Capture the cell that displays the provided text and extract its (x, y) central coordinate. 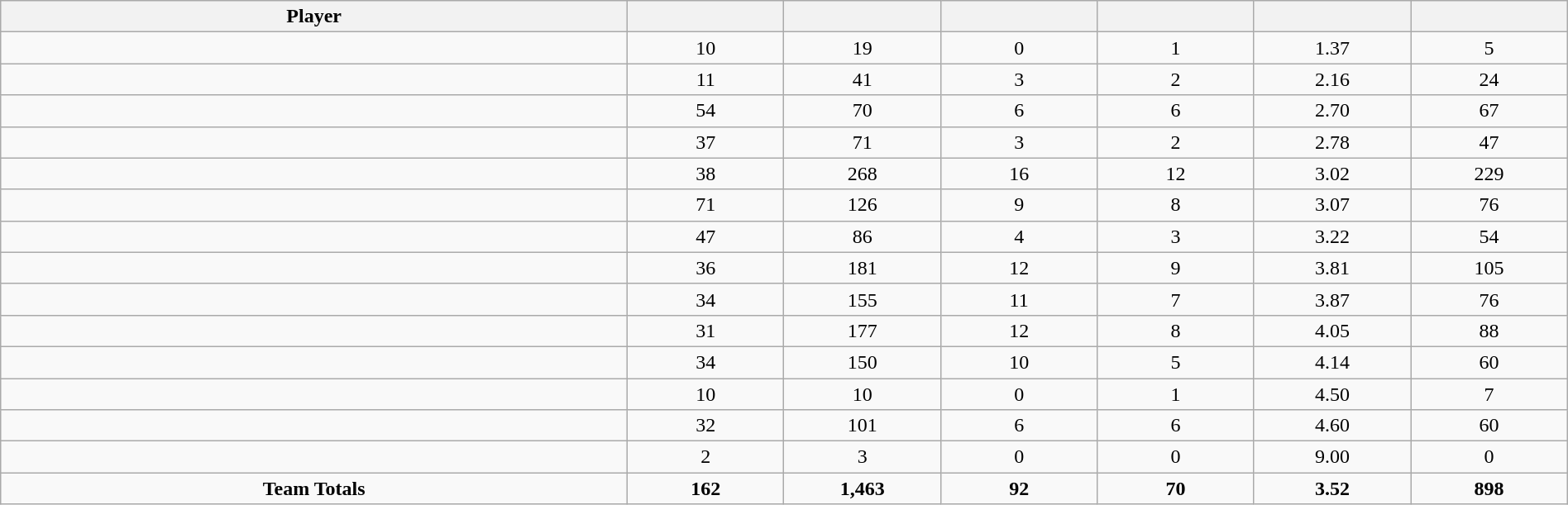
1,463 (862, 488)
101 (862, 426)
Player (314, 17)
3.81 (1331, 268)
268 (862, 174)
24 (1489, 79)
32 (706, 426)
3.02 (1331, 174)
41 (862, 79)
177 (862, 331)
37 (706, 142)
4.60 (1331, 426)
3.07 (1331, 205)
229 (1489, 174)
86 (862, 236)
181 (862, 268)
3.52 (1331, 488)
2.70 (1331, 111)
38 (706, 174)
150 (862, 362)
92 (1019, 488)
155 (862, 299)
2.78 (1331, 142)
67 (1489, 111)
31 (706, 331)
4.50 (1331, 394)
898 (1489, 488)
4.14 (1331, 362)
16 (1019, 174)
1.37 (1331, 48)
2.16 (1331, 79)
9.00 (1331, 457)
3.22 (1331, 236)
3.87 (1331, 299)
Team Totals (314, 488)
88 (1489, 331)
105 (1489, 268)
4 (1019, 236)
126 (862, 205)
4.05 (1331, 331)
162 (706, 488)
36 (706, 268)
19 (862, 48)
